Find where the given text appears and provide that cell's center as [X, Y] coordinate. 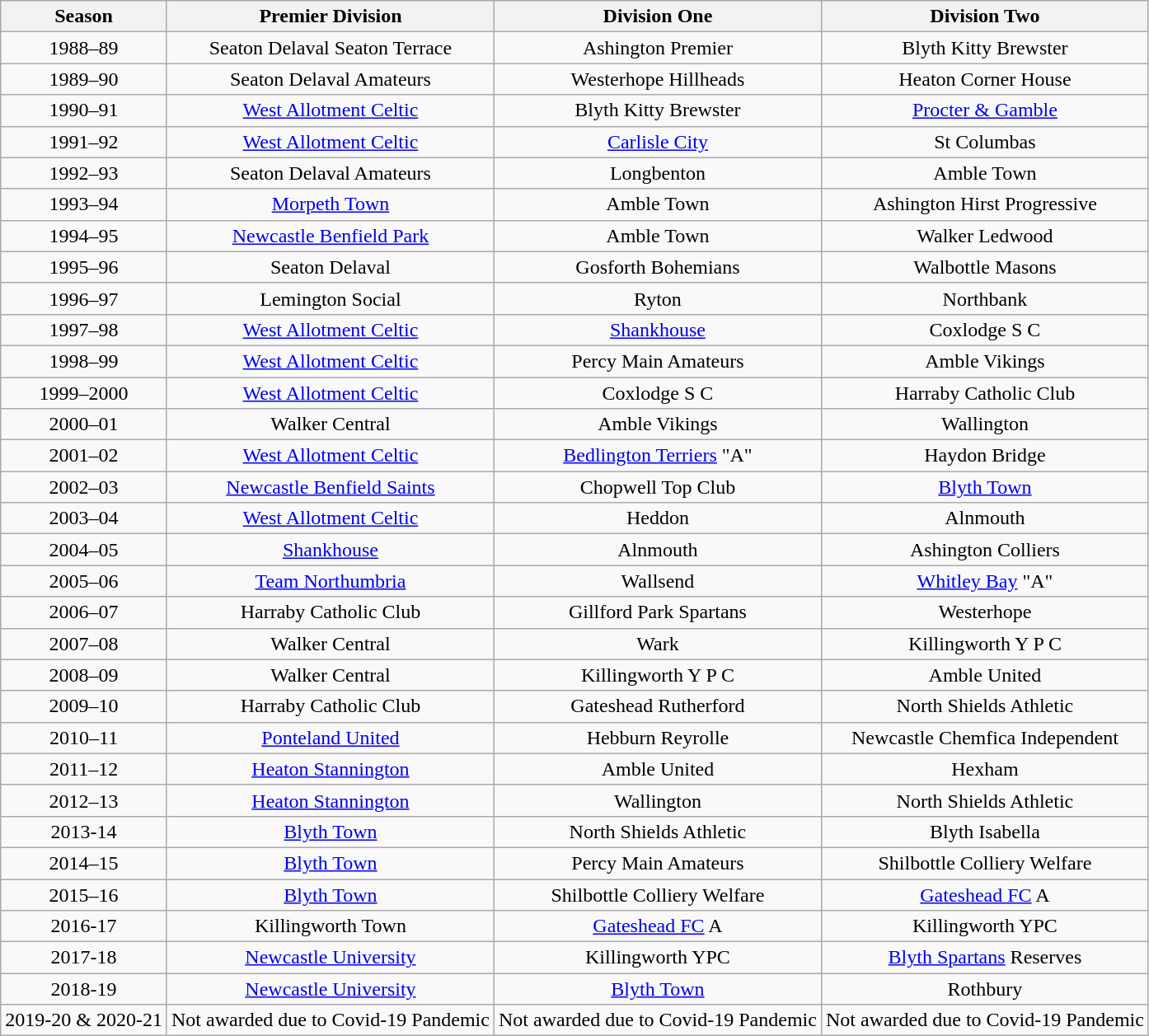
2013-14 [84, 832]
2006–07 [84, 612]
2016-17 [84, 926]
Wark [658, 644]
St Columbas [984, 142]
Carlisle City [658, 142]
1988–89 [84, 48]
2017-18 [84, 958]
Hebburn Reyrolle [658, 738]
1992–93 [84, 173]
Premier Division [330, 16]
Ashington Hirst Progressive [984, 204]
1989–90 [84, 79]
2011–12 [84, 769]
Blyth Spartans Reserves [984, 958]
2007–08 [84, 644]
2003–04 [84, 518]
2008–09 [84, 675]
Division Two [984, 16]
2012–13 [84, 800]
Hexham [984, 769]
1999–2000 [84, 393]
2001–02 [84, 456]
Gillford Park Spartans [658, 612]
Team Northumbria [330, 581]
Wallsend [658, 581]
Ponteland United [330, 738]
Ashington Premier [658, 48]
Blyth Isabella [984, 832]
2015–16 [84, 894]
1993–94 [84, 204]
Morpeth Town [330, 204]
Whitley Bay "A" [984, 581]
Heaton Corner House [984, 79]
Gateshead Rutherford [658, 706]
Newcastle Benfield Park [330, 236]
Heddon [658, 518]
1990–91 [84, 110]
Westerhope Hillheads [658, 79]
Ashington Colliers [984, 550]
1996–97 [84, 298]
Lemington Social [330, 298]
2002–03 [84, 487]
Longbenton [658, 173]
1997–98 [84, 330]
Division One [658, 16]
Walbottle Masons [984, 267]
Procter & Gamble [984, 110]
Bedlington Terriers "A" [658, 456]
2009–10 [84, 706]
Newcastle Chemfica Independent [984, 738]
Season [84, 16]
2018-19 [84, 989]
Westerhope [984, 612]
2019-20 & 2020-21 [84, 1020]
1994–95 [84, 236]
Haydon Bridge [984, 456]
1995–96 [84, 267]
Ryton [658, 298]
1991–92 [84, 142]
Seaton Delaval Seaton Terrace [330, 48]
2014–15 [84, 863]
Rothbury [984, 989]
Gosforth Bohemians [658, 267]
Killingworth Town [330, 926]
Newcastle Benfield Saints [330, 487]
Seaton Delaval [330, 267]
2010–11 [84, 738]
Chopwell Top Club [658, 487]
Northbank [984, 298]
2000–01 [84, 424]
2004–05 [84, 550]
1998–99 [84, 361]
2005–06 [84, 581]
Walker Ledwood [984, 236]
